Capture the cell that displays the provided text and extract its [x, y] central coordinate. 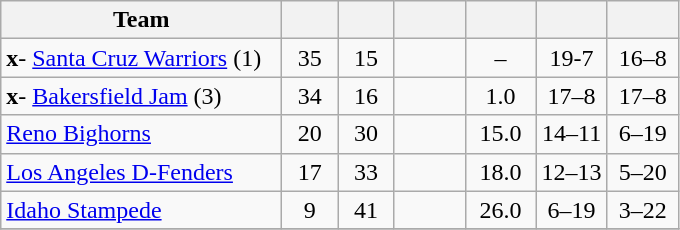
16 [366, 96]
Reno Bighorns [142, 134]
Idaho Stampede [142, 210]
17 [310, 172]
35 [310, 58]
15 [366, 58]
26.0 [500, 210]
x- Bakersfield Jam (3) [142, 96]
18.0 [500, 172]
16–8 [642, 58]
34 [310, 96]
33 [366, 172]
14–11 [572, 134]
30 [366, 134]
12–13 [572, 172]
41 [366, 210]
5–20 [642, 172]
x- Santa Cruz Warriors (1) [142, 58]
1.0 [500, 96]
3–22 [642, 210]
19-7 [572, 58]
15.0 [500, 134]
Team [142, 20]
20 [310, 134]
– [500, 58]
Los Angeles D-Fenders [142, 172]
9 [310, 210]
